Return the [x, y] coordinate for the center point of the cell that contains the specified text.  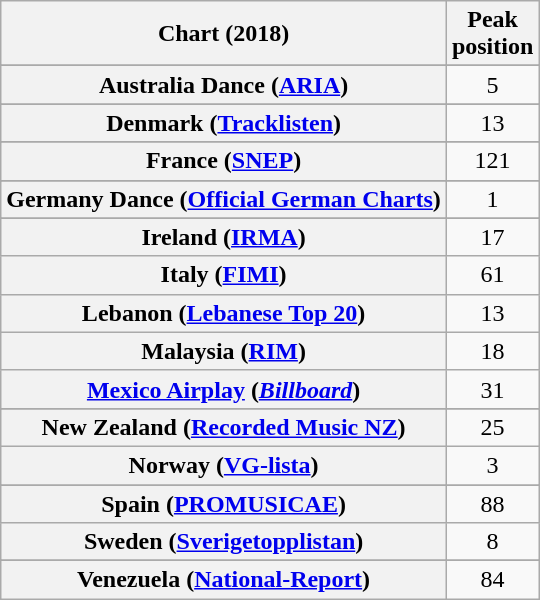
Italy (FIMI) [224, 275]
84 [492, 580]
Norway (VG-lista) [224, 465]
New Zealand (Recorded Music NZ) [224, 427]
France (SNEP) [224, 161]
Ireland (IRMA) [224, 237]
31 [492, 389]
8 [492, 542]
Chart (2018) [224, 34]
88 [492, 503]
121 [492, 161]
Germany Dance (Official German Charts) [224, 199]
Denmark (Tracklisten) [224, 123]
1 [492, 199]
Malaysia (RIM) [224, 351]
Sweden (Sverigetopplistan) [224, 542]
3 [492, 465]
25 [492, 427]
Lebanon (Lebanese Top 20) [224, 313]
5 [492, 85]
61 [492, 275]
Mexico Airplay (Billboard) [224, 389]
18 [492, 351]
Spain (PROMUSICAE) [224, 503]
17 [492, 237]
Venezuela (National-Report) [224, 580]
Australia Dance (ARIA) [224, 85]
Peak position [492, 34]
